Search for the cell housing the specified text and yield its [x, y] center coordinate. 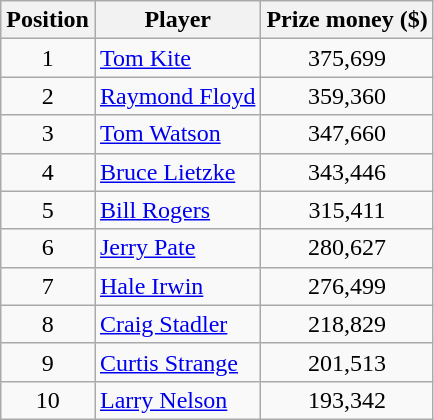
2 [48, 96]
3 [48, 134]
7 [48, 286]
218,829 [347, 324]
Bill Rogers [177, 210]
343,446 [347, 172]
8 [48, 324]
Jerry Pate [177, 248]
Tom Watson [177, 134]
Tom Kite [177, 58]
201,513 [347, 362]
4 [48, 172]
Larry Nelson [177, 400]
10 [48, 400]
5 [48, 210]
315,411 [347, 210]
280,627 [347, 248]
6 [48, 248]
1 [48, 58]
276,499 [347, 286]
Player [177, 20]
Prize money ($) [347, 20]
359,360 [347, 96]
Position [48, 20]
Craig Stadler [177, 324]
Hale Irwin [177, 286]
Curtis Strange [177, 362]
375,699 [347, 58]
9 [48, 362]
193,342 [347, 400]
347,660 [347, 134]
Bruce Lietzke [177, 172]
Raymond Floyd [177, 96]
